Locate the cell with the specified text and output its (X, Y) center coordinate. 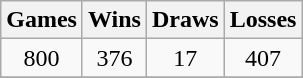
Games (42, 20)
407 (263, 58)
17 (185, 58)
376 (114, 58)
800 (42, 58)
Wins (114, 20)
Losses (263, 20)
Draws (185, 20)
